Provide the [x, y] coordinate of the cell's center where the given text is located.  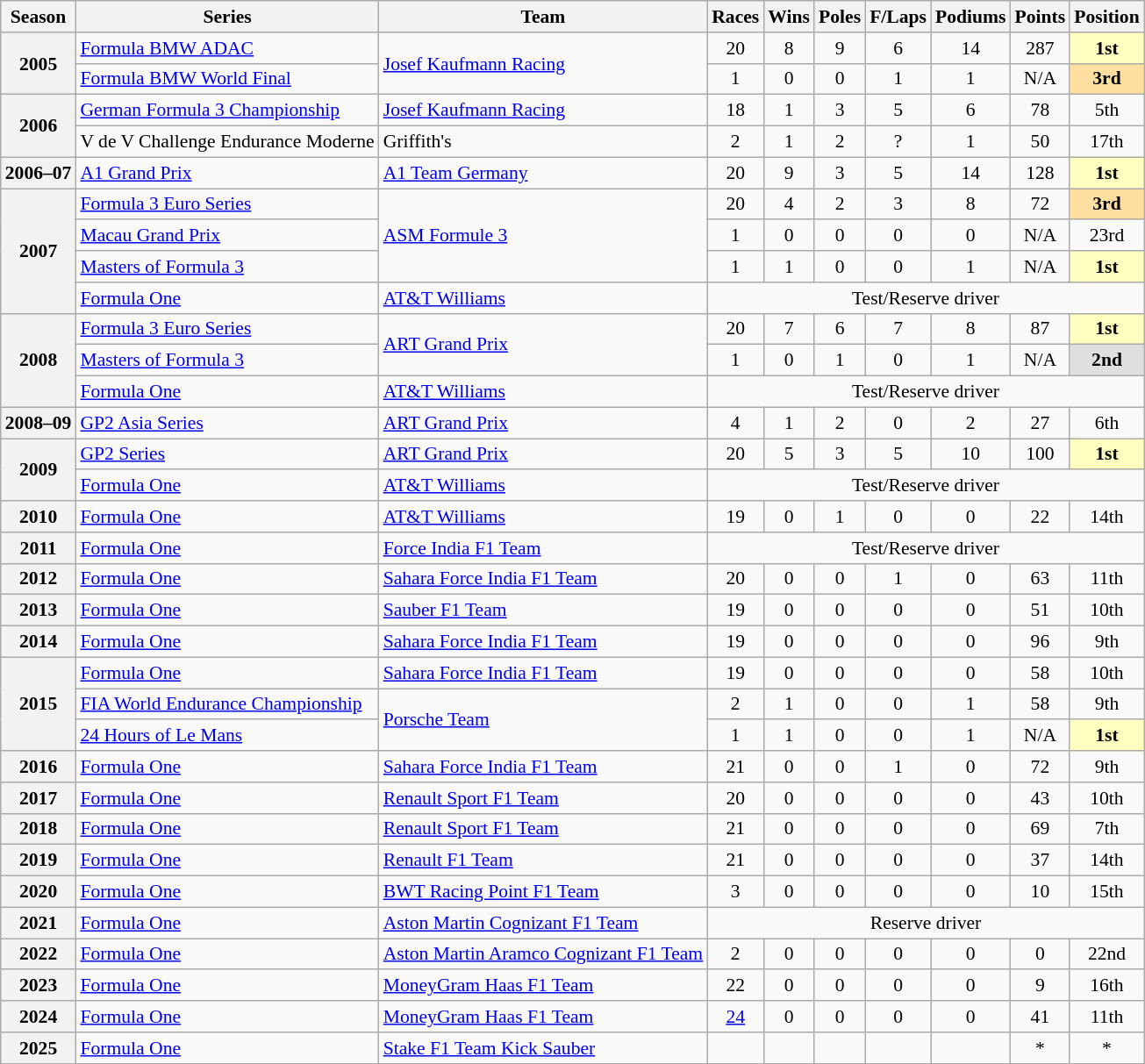
German Formula 3 Championship [226, 111]
37 [1041, 860]
Season [39, 17]
FIA World Endurance Championship [226, 704]
GP2 Series [226, 454]
2018 [39, 829]
Wins [789, 17]
2016 [39, 767]
7th [1106, 829]
2025 [39, 1048]
Formula BMW World Final [226, 79]
V de V Challenge Endurance Moderne [226, 142]
23rd [1106, 236]
100 [1041, 454]
Points [1041, 17]
Griffith's [544, 142]
Formula BMW ADAC [226, 48]
2021 [39, 923]
? [898, 142]
18 [735, 111]
2005 [39, 63]
A1 Grand Prix [226, 173]
2009 [39, 470]
Races [735, 17]
41 [1041, 1017]
Aston Martin Aramco Cognizant F1 Team [544, 954]
2008–09 [39, 423]
Macau Grand Prix [226, 236]
2022 [39, 954]
2011 [39, 548]
15th [1106, 892]
78 [1041, 111]
Aston Martin Cognizant F1 Team [544, 923]
2023 [39, 986]
96 [1041, 642]
2014 [39, 642]
287 [1041, 48]
22nd [1106, 954]
Force India F1 Team [544, 548]
Team [544, 17]
F/Laps [898, 17]
2007 [39, 251]
43 [1041, 798]
2015 [39, 703]
2006 [39, 126]
16th [1106, 986]
24 [735, 1017]
GP2 Asia Series [226, 423]
69 [1041, 829]
27 [1041, 423]
2024 [39, 1017]
6th [1106, 423]
5th [1106, 111]
2006–07 [39, 173]
ASM Formule 3 [544, 235]
Sauber F1 Team [544, 611]
2012 [39, 579]
A1 Team Germany [544, 173]
24 Hours of Le Mans [226, 736]
2010 [39, 517]
2019 [39, 860]
Position [1106, 17]
2008 [39, 360]
51 [1041, 611]
63 [1041, 579]
BWT Racing Point F1 Team [544, 892]
Reserve driver [926, 923]
2017 [39, 798]
Podiums [970, 17]
Series [226, 17]
2nd [1106, 361]
2013 [39, 611]
87 [1041, 329]
Poles [840, 17]
Porsche Team [544, 719]
2020 [39, 892]
Renault F1 Team [544, 860]
Stake F1 Team Kick Sauber [544, 1048]
50 [1041, 142]
128 [1041, 173]
17th [1106, 142]
